Identify which cell holds the provided text, then report its [x, y] central coordinate. 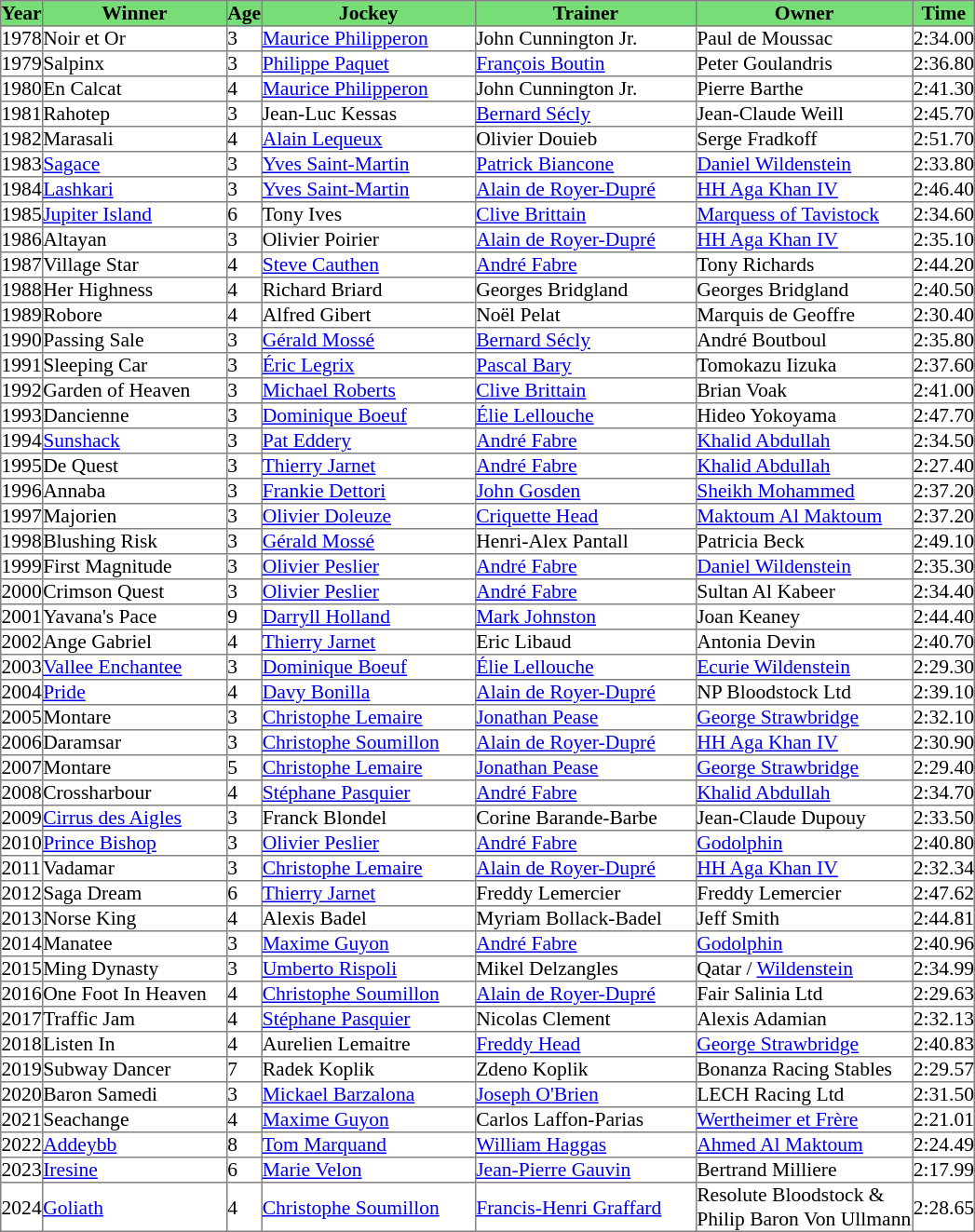
Olivier Doleuze [369, 516]
Majorien [134, 516]
First Magnitude [134, 566]
2:29.30 [944, 667]
1979 [22, 63]
Pat Eddery [369, 441]
2021 [22, 1119]
Jean-Claude Dupouy [804, 818]
1996 [22, 492]
Prince Bishop [134, 844]
Sultan Al Kabeer [804, 592]
9 [244, 616]
Her Highness [134, 291]
2007 [22, 767]
2:21.01 [944, 1119]
2:35.30 [944, 566]
Richard Briard [369, 291]
2:32.13 [944, 1019]
2:35.10 [944, 240]
Village Star [134, 264]
1987 [22, 264]
Crimson Quest [134, 592]
Marasali [134, 140]
2:41.30 [944, 89]
Mark Johnston [585, 616]
2:32.10 [944, 717]
Alexis Adamian [804, 1019]
Resolute Bloodstock & Philip Baron Von Ullmann [804, 1207]
Sleeping Car [134, 365]
Salpinx [134, 63]
Owner [804, 13]
Garden of Heaven [134, 391]
2:30.40 [944, 315]
8 [244, 1145]
Ahmed Al Maktoum [804, 1145]
Mikel Delzangles [585, 968]
1982 [22, 140]
2:47.70 [944, 415]
1986 [22, 240]
Seachange [134, 1119]
Joseph O'Brien [585, 1095]
2:41.00 [944, 391]
Serge Fradkoff [804, 140]
1994 [22, 441]
1980 [22, 89]
Philippe Paquet [369, 63]
2:31.50 [944, 1095]
2:33.80 [944, 164]
Annaba [134, 492]
William Haggas [585, 1145]
1995 [22, 466]
Rahotep [134, 114]
Addeybb [134, 1145]
One Foot In Heaven [134, 995]
Time [944, 13]
1993 [22, 415]
Olivier Douieb [585, 140]
Marquis de Geoffre [804, 315]
2008 [22, 793]
2:51.70 [944, 140]
Mickael Barzalona [369, 1095]
Frankie Dettori [369, 492]
Alexis Badel [369, 918]
Peter Goulandris [804, 63]
1988 [22, 291]
Jean-Claude Weill [804, 114]
Jockey [369, 13]
1985 [22, 214]
Manatee [134, 944]
Trainer [585, 13]
2023 [22, 1170]
Darryll Holland [369, 616]
Goliath [134, 1207]
Tomokazu Iizuka [804, 365]
2:34.40 [944, 592]
2:29.57 [944, 1069]
2022 [22, 1145]
Alfred Gibert [369, 315]
Steve Cauthen [369, 264]
Listen In [134, 1045]
Jeff Smith [804, 918]
Tony Richards [804, 264]
Blushing Risk [134, 542]
Traffic Jam [134, 1019]
2:34.70 [944, 793]
Henri-Alex Pantall [585, 542]
1999 [22, 566]
2000 [22, 592]
2:32.34 [944, 868]
2001 [22, 616]
5 [244, 767]
John Gosden [585, 492]
De Quest [134, 466]
Daramsar [134, 743]
En Calcat [134, 89]
Altayan [134, 240]
1978 [22, 39]
Passing Sale [134, 341]
Zdeno Koplik [585, 1069]
Ming Dynasty [134, 968]
2024 [22, 1207]
Dancienne [134, 415]
2:37.60 [944, 365]
2:49.10 [944, 542]
Saga Dream [134, 894]
2:39.10 [944, 693]
Sunshack [134, 441]
NP Bloodstock Ltd [804, 693]
2016 [22, 995]
Brian Voak [804, 391]
Ecurie Wildenstein [804, 667]
1997 [22, 516]
2:33.50 [944, 818]
1984 [22, 190]
Éric Legrix [369, 365]
2:34.99 [944, 968]
Radek Koplik [369, 1069]
2:27.40 [944, 466]
2:29.40 [944, 767]
2015 [22, 968]
2004 [22, 693]
2:29.63 [944, 995]
2:44.20 [944, 264]
Ange Gabriel [134, 643]
Wertheimer et Frère [804, 1119]
Eric Libaud [585, 643]
Year [22, 13]
Jean-Luc Kessas [369, 114]
1989 [22, 315]
2:44.81 [944, 918]
Noir et Or [134, 39]
Michael Roberts [369, 391]
Lashkari [134, 190]
2:40.50 [944, 291]
Subway Dancer [134, 1069]
Patricia Beck [804, 542]
1981 [22, 114]
2003 [22, 667]
Cirrus des Aigles [134, 818]
2:45.70 [944, 114]
2011 [22, 868]
Patrick Biancone [585, 164]
2005 [22, 717]
Francis-Henri Graffard [585, 1207]
2014 [22, 944]
2:40.96 [944, 944]
2:40.83 [944, 1045]
2:40.80 [944, 844]
Tom Marquand [369, 1145]
Maktoum Al Maktoum [804, 516]
Franck Blondel [369, 818]
Aurelien Lemaitre [369, 1045]
Qatar / Wildenstein [804, 968]
2009 [22, 818]
Freddy Head [585, 1045]
2:44.40 [944, 616]
Noël Pelat [585, 315]
Criquette Head [585, 516]
1990 [22, 341]
Davy Bonilla [369, 693]
Carlos Laffon-Parias [585, 1119]
Bertrand Milliere [804, 1170]
2:34.50 [944, 441]
André Boutboul [804, 341]
Sheikh Mohammed [804, 492]
Pascal Bary [585, 365]
Umberto Rispoli [369, 968]
Robore [134, 315]
Marquess of Tavistock [804, 214]
2:17.99 [944, 1170]
Age [244, 13]
Nicolas Clement [585, 1019]
2012 [22, 894]
Crossharbour [134, 793]
Vallee Enchantee [134, 667]
Pride [134, 693]
Antonia Devin [804, 643]
Pierre Barthe [804, 89]
Norse King [134, 918]
2:34.60 [944, 214]
Yavana's Pace [134, 616]
Corine Barande-Barbe [585, 818]
1983 [22, 164]
2:47.62 [944, 894]
2:34.00 [944, 39]
2013 [22, 918]
Olivier Poirier [369, 240]
2017 [22, 1019]
Marie Velon [369, 1170]
7 [244, 1069]
2:30.90 [944, 743]
2:36.80 [944, 63]
François Boutin [585, 63]
Fair Salinia Ltd [804, 995]
2019 [22, 1069]
Bonanza Racing Stables [804, 1069]
Jean-Pierre Gauvin [585, 1170]
Vadamar [134, 868]
2006 [22, 743]
Iresine [134, 1170]
2:46.40 [944, 190]
1998 [22, 542]
Paul de Moussac [804, 39]
Winner [134, 13]
LECH Racing Ltd [804, 1095]
2010 [22, 844]
Myriam Bollack-Badel [585, 918]
1992 [22, 391]
2:35.80 [944, 341]
Jupiter Island [134, 214]
2020 [22, 1095]
Baron Samedi [134, 1095]
2:40.70 [944, 643]
Tony Ives [369, 214]
Joan Keaney [804, 616]
2018 [22, 1045]
2:24.49 [944, 1145]
2:28.65 [944, 1207]
Sagace [134, 164]
Alain Lequeux [369, 140]
1991 [22, 365]
Hideo Yokoyama [804, 415]
2002 [22, 643]
